Search for the cell housing the specified text and yield its [X, Y] center coordinate. 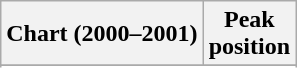
Chart (2000–2001) [102, 34]
Peakposition [249, 34]
